Search for the cell housing the specified text and yield its [X, Y] center coordinate. 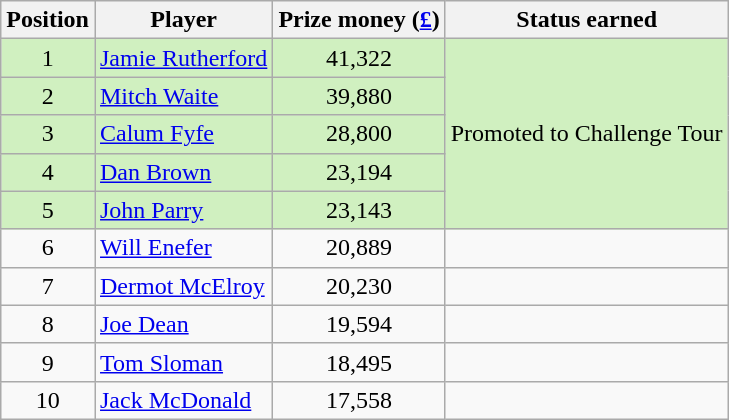
John Parry [183, 210]
Dermot McElroy [183, 286]
1 [48, 58]
18,495 [359, 362]
19,594 [359, 324]
4 [48, 172]
2 [48, 96]
5 [48, 210]
28,800 [359, 134]
Promoted to Challenge Tour [586, 134]
Jack McDonald [183, 400]
Prize money (£) [359, 20]
Tom Sloman [183, 362]
Position [48, 20]
Will Enefer [183, 248]
10 [48, 400]
Status earned [586, 20]
Player [183, 20]
Jamie Rutherford [183, 58]
23,194 [359, 172]
Joe Dean [183, 324]
23,143 [359, 210]
9 [48, 362]
Dan Brown [183, 172]
3 [48, 134]
8 [48, 324]
41,322 [359, 58]
20,889 [359, 248]
39,880 [359, 96]
17,558 [359, 400]
6 [48, 248]
Mitch Waite [183, 96]
Calum Fyfe [183, 134]
7 [48, 286]
20,230 [359, 286]
